Return (x, y) of the center of cell containing provided text 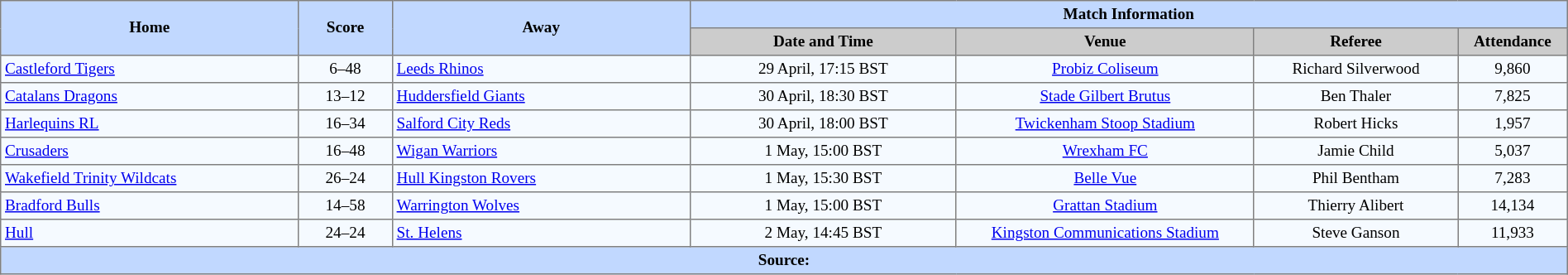
Away (541, 28)
Probiz Coliseum (1105, 70)
Wigan Warriors (541, 151)
6–48 (346, 70)
Castleford Tigers (150, 70)
Robert Hicks (1355, 124)
Ben Thaler (1355, 96)
Belle Vue (1105, 179)
30 April, 18:30 BST (823, 96)
16–34 (346, 124)
Wrexham FC (1105, 151)
Huddersfield Giants (541, 96)
Venue (1105, 41)
Hull (150, 234)
Warrington Wolves (541, 205)
1 May, 15:30 BST (823, 179)
Kingston Communications Stadium (1105, 234)
11,933 (1513, 234)
2 May, 14:45 BST (823, 234)
Bradford Bulls (150, 205)
14,134 (1513, 205)
Stade Gilbert Brutus (1105, 96)
Attendance (1513, 41)
Source: (784, 260)
Jamie Child (1355, 151)
Richard Silverwood (1355, 70)
Referee (1355, 41)
29 April, 17:15 BST (823, 70)
Score (346, 28)
St. Helens (541, 234)
Catalans Dragons (150, 96)
7,825 (1513, 96)
Home (150, 28)
24–24 (346, 234)
9,860 (1513, 70)
Salford City Reds (541, 124)
Steve Ganson (1355, 234)
Leeds Rhinos (541, 70)
Grattan Stadium (1105, 205)
Match Information (1128, 15)
30 April, 18:00 BST (823, 124)
26–24 (346, 179)
Thierry Alibert (1355, 205)
Hull Kingston Rovers (541, 179)
16–48 (346, 151)
Crusaders (150, 151)
13–12 (346, 96)
Phil Bentham (1355, 179)
1,957 (1513, 124)
Date and Time (823, 41)
5,037 (1513, 151)
Harlequins RL (150, 124)
7,283 (1513, 179)
Wakefield Trinity Wildcats (150, 179)
Twickenham Stoop Stadium (1105, 124)
14–58 (346, 205)
